Scan for the cell matching the given text and deliver its (X, Y) coordinate at center. 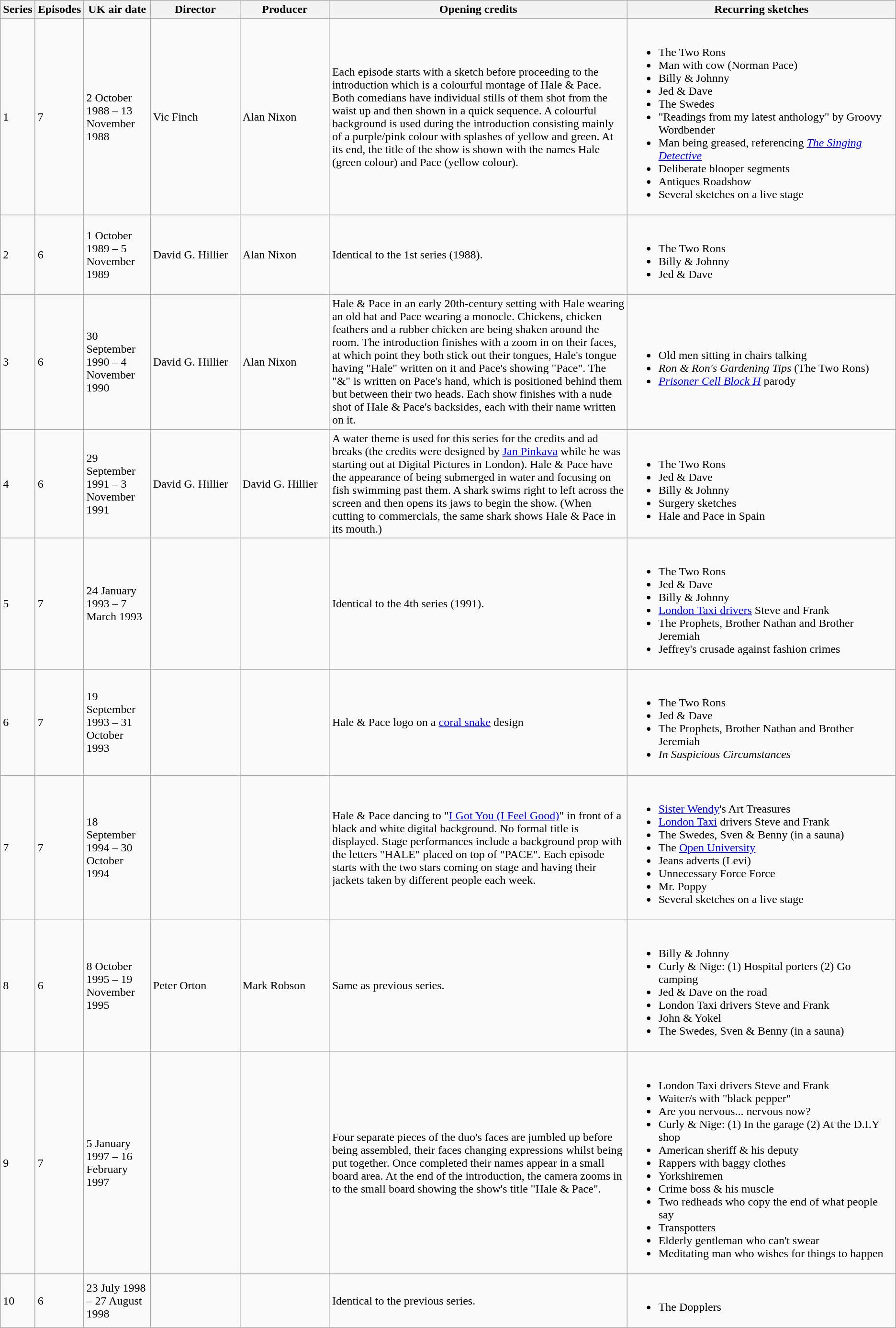
Identical to the 4th series (1991). (478, 604)
19 September 1993 – 31 October 1993 (117, 723)
Producer (284, 10)
Opening credits (478, 10)
The Dopplers (761, 1301)
Director (195, 10)
1 October 1989 – 5 November 1989 (117, 255)
30 September 1990 – 4 November 1990 (117, 362)
Identical to the previous series. (478, 1301)
8 October 1995 – 19 November 1995 (117, 986)
Mark Robson (284, 986)
1 (18, 117)
18 September 1994 – 30 October 1994 (117, 848)
4 (18, 483)
2 October 1988 – 13 November 1988 (117, 117)
Old men sitting in chairs talkingRon & Ron's Gardening Tips (The Two Rons)Prisoner Cell Block H parody (761, 362)
24 January 1993 – 7 March 1993 (117, 604)
2 (18, 255)
The Two RonsBilly & JohnnyJed & Dave (761, 255)
UK air date (117, 10)
The Two RonsJed & DaveBilly & JohnnySurgery sketchesHale and Pace in Spain (761, 483)
10 (18, 1301)
29 September 1991 – 3 November 1991 (117, 483)
5 January 1997 – 16 February 1997 (117, 1162)
23 July 1998 – 27 August 1998 (117, 1301)
Peter Orton (195, 986)
Identical to the 1st series (1988). (478, 255)
8 (18, 986)
Hale & Pace logo on a coral snake design (478, 723)
Recurring sketches (761, 10)
Vic Finch (195, 117)
9 (18, 1162)
Same as previous series. (478, 986)
5 (18, 604)
Series (18, 10)
The Two RonsJed & DaveThe Prophets, Brother Nathan and Brother JeremiahIn Suspicious Circumstances (761, 723)
Episodes (59, 10)
3 (18, 362)
